Scan for the cell matching the given text and deliver its [x, y] coordinate at center. 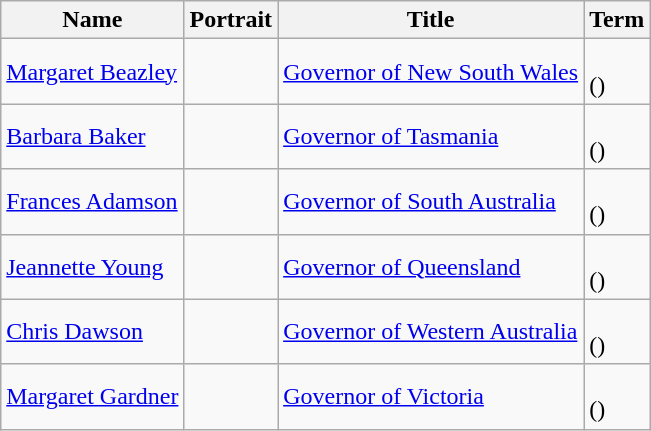
Governor of Queensland [431, 266]
Governor of New South Wales [431, 72]
Title [431, 20]
Jeannette Young [92, 266]
Margaret Gardner [92, 396]
Term [617, 20]
Governor of Victoria [431, 396]
Governor of Tasmania [431, 136]
Name [92, 20]
Portrait [231, 20]
Margaret Beazley [92, 72]
Governor of South Australia [431, 202]
Frances Adamson [92, 202]
Governor of Western Australia [431, 332]
Barbara Baker [92, 136]
Chris Dawson [92, 332]
